Search for the cell housing the specified text and yield its [x, y] center coordinate. 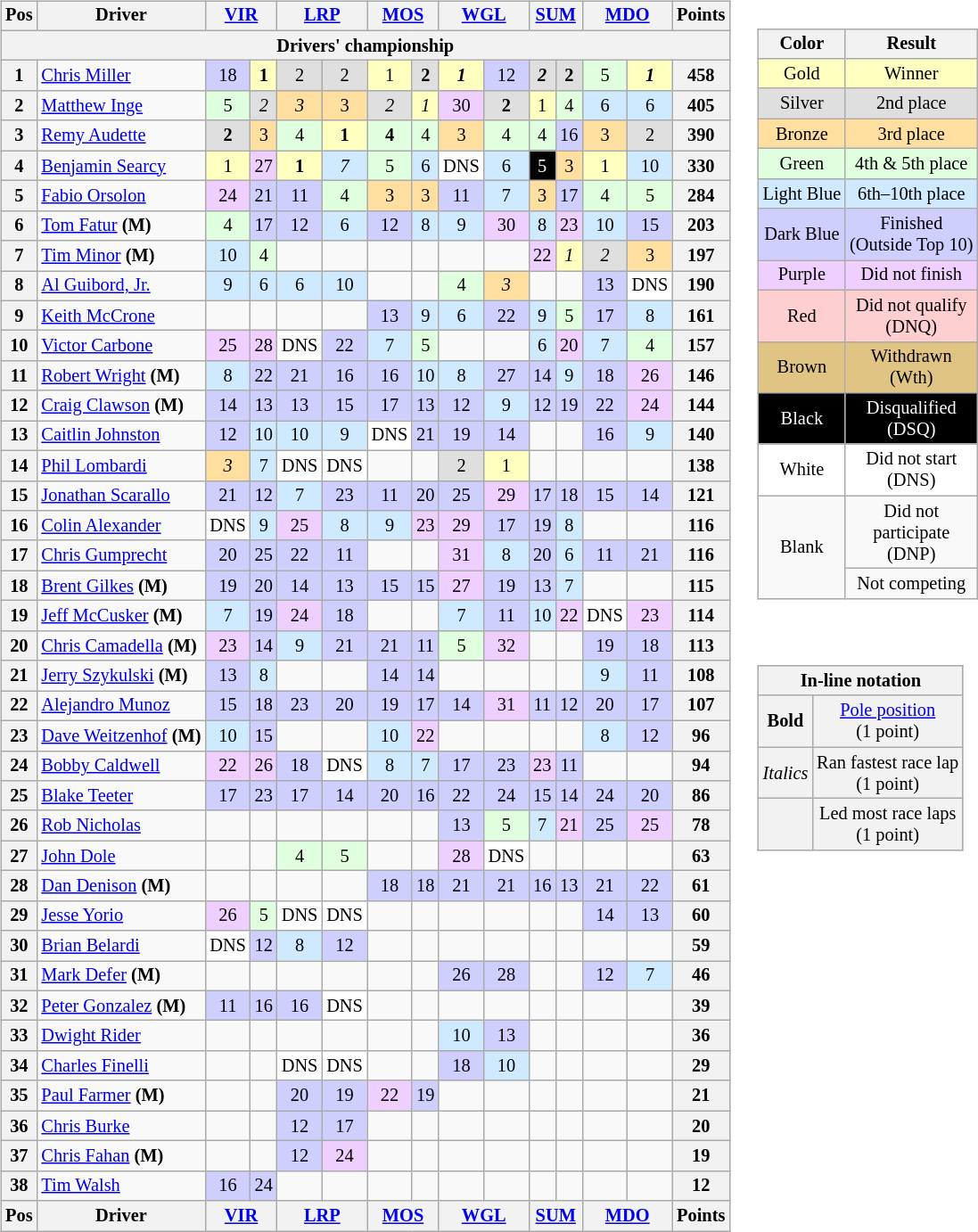
Italics [786, 773]
458 [701, 76]
Phil Lombardi [121, 465]
Chris Miller [121, 76]
Led most race laps(1 point) [888, 825]
2nd place [911, 103]
33 [19, 1036]
94 [701, 766]
Matthew Inge [121, 106]
Benjamin Searcy [121, 166]
White [802, 470]
115 [701, 586]
Result [911, 44]
Did notparticipate(DNP) [911, 532]
284 [701, 196]
Al Guibord, Jr. [121, 286]
Dan Denison (M) [121, 886]
Tim Minor (M) [121, 256]
59 [701, 946]
Chris Burke [121, 1126]
Keith McCrone [121, 316]
6th–10th place [911, 193]
330 [701, 166]
Purple [802, 275]
Jerry Szykulski (M) [121, 676]
46 [701, 976]
Dave Weitzenhof (M) [121, 735]
121 [701, 496]
113 [701, 645]
Did not start(DNS) [911, 470]
161 [701, 316]
107 [701, 706]
Jeff McCusker (M) [121, 616]
96 [701, 735]
Tim Walsh [121, 1186]
Color [802, 44]
197 [701, 256]
Remy Audette [121, 136]
Gold [802, 74]
Fabio Orsolon [121, 196]
Silver [802, 103]
140 [701, 436]
Brent Gilkes (M) [121, 586]
Jesse Yorio [121, 916]
190 [701, 286]
John Dole [121, 856]
Jonathan Scarallo [121, 496]
Craig Clawson (M) [121, 406]
Bobby Caldwell [121, 766]
63 [701, 856]
37 [19, 1156]
138 [701, 465]
In-line notation [861, 681]
Brian Belardi [121, 946]
Winner [911, 74]
38 [19, 1186]
Dark Blue [802, 234]
Rob Nicholas [121, 825]
144 [701, 406]
390 [701, 136]
61 [701, 886]
Chris Camadella (M) [121, 645]
Chris Gumprecht [121, 555]
Light Blue [802, 193]
Red [802, 316]
86 [701, 796]
Disqualified(DSQ) [911, 419]
Peter Gonzalez (M) [121, 1006]
Black [802, 419]
35 [19, 1096]
Brown [802, 367]
Pole position(1 point) [888, 721]
Did not finish [911, 275]
4th & 5th place [911, 164]
Green [802, 164]
78 [701, 825]
Robert Wright (M) [121, 376]
Drivers' championship [366, 45]
Bold [786, 721]
146 [701, 376]
Not competing [911, 584]
Chris Fahan (M) [121, 1156]
Colin Alexander [121, 526]
108 [701, 676]
Alejandro Munoz [121, 706]
203 [701, 226]
Victor Carbone [121, 346]
Paul Farmer (M) [121, 1096]
Blake Teeter [121, 796]
34 [19, 1066]
157 [701, 346]
114 [701, 616]
60 [701, 916]
Did not qualify(DNQ) [911, 316]
Withdrawn(Wth) [911, 367]
Bronze [802, 134]
Charles Finelli [121, 1066]
Ran fastest race lap(1 point) [888, 773]
405 [701, 106]
Finished(Outside Top 10) [911, 234]
3rd place [911, 134]
Dwight Rider [121, 1036]
Mark Defer (M) [121, 976]
Blank [802, 547]
39 [701, 1006]
Tom Fatur (M) [121, 226]
Caitlin Johnston [121, 436]
